Pinpoint the cell where the given text exists, returning its [X, Y] midpoint coordinate. 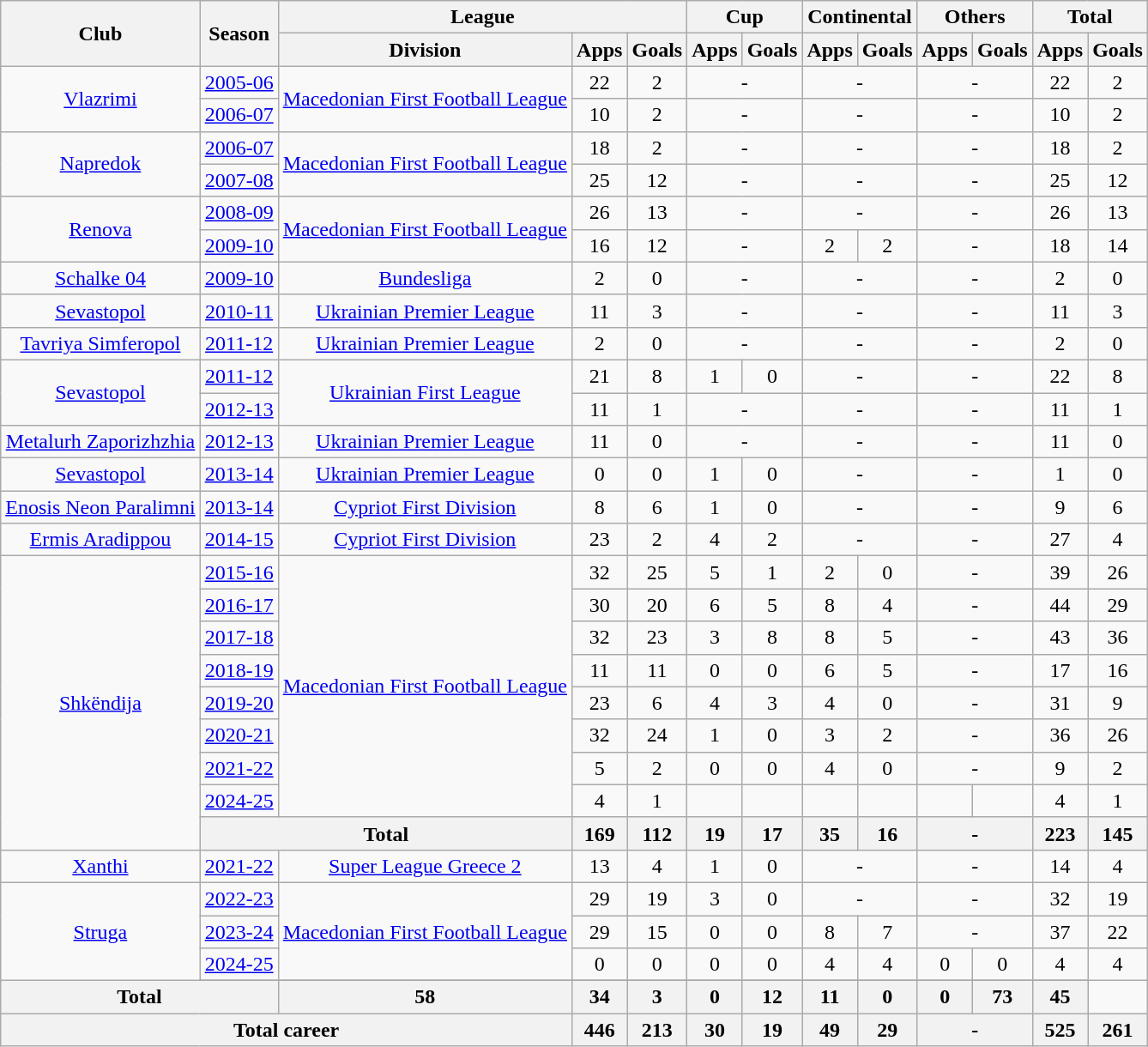
169 [600, 833]
Ukrainian First League [425, 392]
73 [1002, 997]
Division [425, 50]
2019-20 [239, 703]
446 [600, 1030]
145 [1118, 833]
Shkëndija [100, 704]
2018-19 [239, 670]
2020-21 [239, 735]
Others [975, 17]
34 [600, 997]
2008-09 [239, 213]
35 [830, 833]
39 [1060, 572]
2023-24 [239, 931]
Schalke 04 [100, 278]
2022-23 [239, 899]
Season [239, 33]
Vlazrimi [100, 99]
49 [830, 1030]
20 [657, 605]
525 [1060, 1030]
Cup [745, 17]
223 [1060, 833]
112 [657, 833]
58 [425, 997]
37 [1060, 931]
2010-11 [239, 311]
21 [600, 376]
Xanthi [100, 866]
31 [1060, 703]
2016-17 [239, 605]
Club [100, 33]
Napredok [100, 164]
261 [1118, 1030]
Metalurh Zaporizhzhia [100, 442]
213 [657, 1030]
45 [1060, 997]
League [482, 17]
2007-08 [239, 180]
2015-16 [239, 572]
Enosis Neon Paralimni [100, 507]
2014-15 [239, 540]
Struga [100, 931]
Bundesliga [425, 278]
24 [657, 735]
44 [1060, 605]
Tavriya Simferopol [100, 343]
43 [1060, 638]
Continental [860, 17]
Ermis Aradippou [100, 540]
2017-18 [239, 638]
7 [887, 931]
Super League Greece 2 [425, 866]
Renova [100, 229]
2005-06 [239, 82]
15 [657, 931]
Total career [287, 1030]
27 [1060, 540]
